Scan for the cell matching the given text and deliver its [X, Y] coordinate at center. 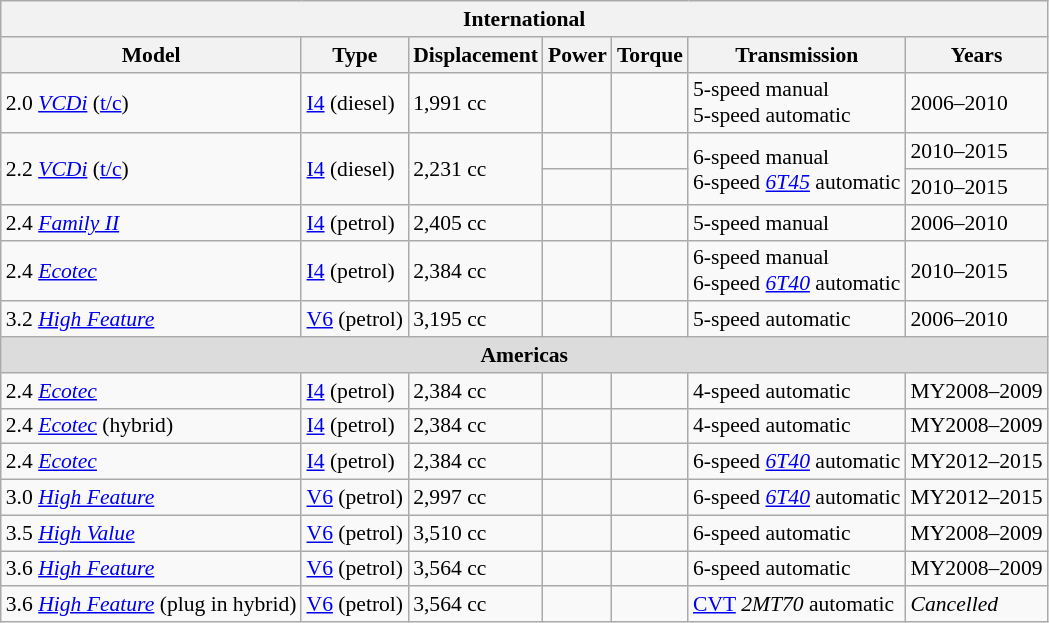
3.5 High Value [152, 533]
Power [578, 55]
3.0 High Feature [152, 498]
2.2 VCDi (t/c) [152, 170]
3.6 High Feature (plug in hybrid) [152, 605]
2,997 cc [476, 498]
2.0 VCDi (t/c) [152, 102]
2.4 Ecotec (hybrid) [152, 426]
Displacement [476, 55]
3,510 cc [476, 533]
6-speed manual6-speed 6T45 automatic [797, 170]
Model [152, 55]
3.2 High Feature [152, 320]
Americas [524, 355]
Cancelled [977, 605]
2,231 cc [476, 170]
Torque [650, 55]
5-speed automatic [797, 320]
2,405 cc [476, 223]
5-speed manual5-speed automatic [797, 102]
1,991 cc [476, 102]
Type [354, 55]
Transmission [797, 55]
2.4 Family II [152, 223]
5-speed manual [797, 223]
CVT 2MT70 automatic [797, 605]
International [524, 19]
3.6 High Feature [152, 569]
6-speed manual6-speed 6T40 automatic [797, 270]
3,195 cc [476, 320]
Years [977, 55]
